Output the (X, Y) coordinate of the center of the cell containing the given text.  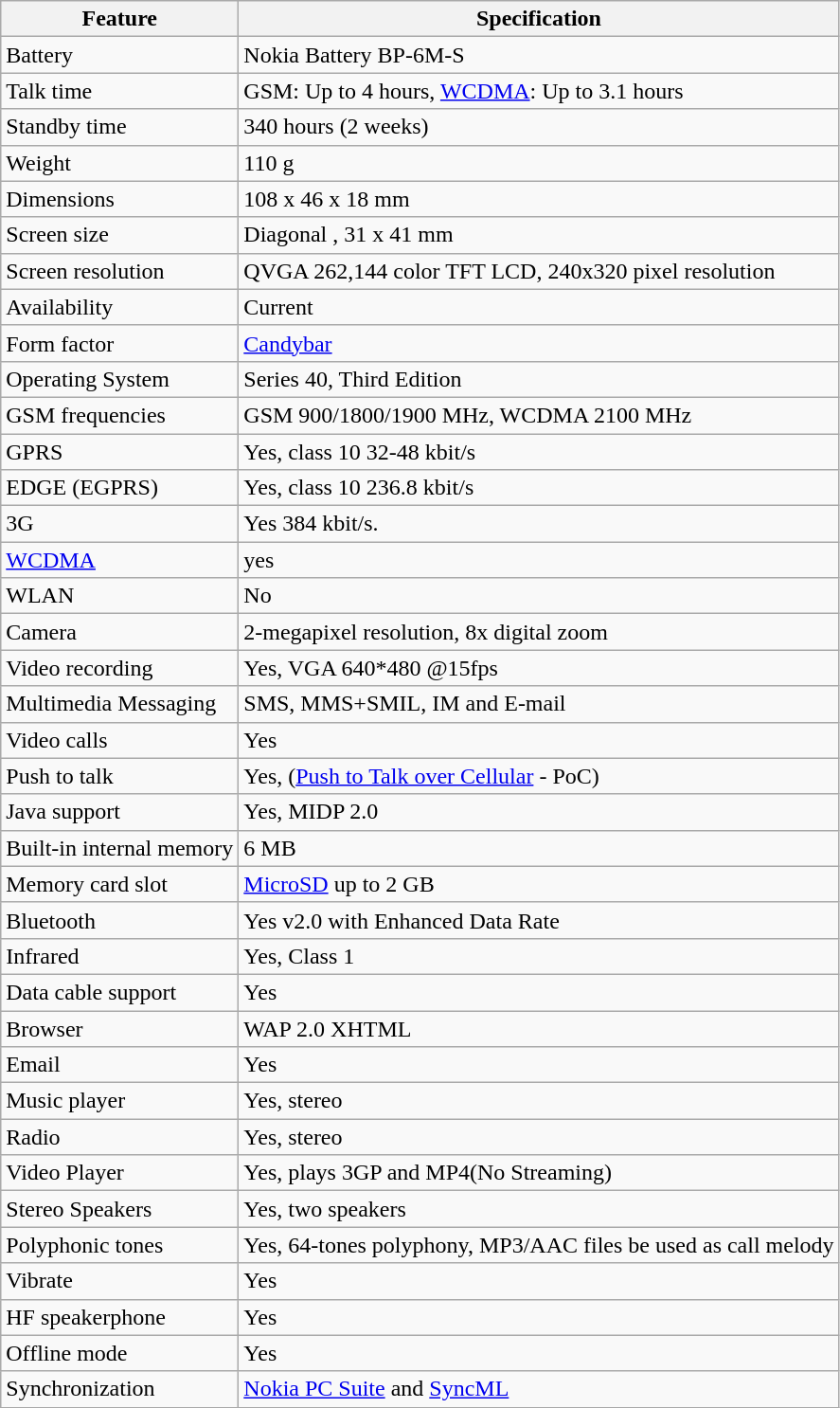
Specification (539, 19)
Bluetooth (119, 920)
Vibrate (119, 1281)
Standby time (119, 127)
Yes, two speakers (539, 1209)
Java support (119, 812)
2-megapixel resolution, 8x digital zoom (539, 632)
3G (119, 524)
Yes v2.0 with Enhanced Data Rate (539, 920)
yes (539, 560)
Polyphonic tones (119, 1245)
Data cable support (119, 992)
Dimensions (119, 199)
Radio (119, 1137)
Video recording (119, 668)
Weight (119, 163)
Yes, MIDP 2.0 (539, 812)
Operating System (119, 379)
Yes, class 10 236.8 kbit/s (539, 488)
Video Player (119, 1173)
Yes, Class 1 (539, 956)
Memory card slot (119, 884)
Infrared (119, 956)
Talk time (119, 91)
MicroSD up to 2 GB (539, 884)
GSM frequencies (119, 415)
Nokia Battery BP-6M-S (539, 55)
Yes, 64-tones polyphony, MP3/AAC files be used as call melody (539, 1245)
GPRS (119, 452)
Yes, plays 3GP and MP4(No Streaming) (539, 1173)
Availability (119, 307)
Music player (119, 1101)
Form factor (119, 343)
110 g (539, 163)
Yes, (Push to Talk over Cellular - PoC) (539, 776)
Nokia PC Suite and SyncML (539, 1389)
Diagonal , 31 x 41 mm (539, 235)
Feature (119, 19)
HF speakerphone (119, 1317)
Offline mode (119, 1353)
Synchronization (119, 1389)
EDGE (EGPRS) (119, 488)
6 MB (539, 848)
340 hours (2 weeks) (539, 127)
Push to talk (119, 776)
Yes, VGA 640*480 @15fps (539, 668)
GSM 900/1800/1900 MHz, WCDMA 2100 MHz (539, 415)
Stereo Speakers (119, 1209)
GSM: Up to 4 hours, WCDMA: Up to 3.1 hours (539, 91)
WAP 2.0 XHTML (539, 1028)
Battery (119, 55)
Built-in internal memory (119, 848)
SMS, MMS+SMIL, IM and E-mail (539, 704)
Screen resolution (119, 271)
Camera (119, 632)
Email (119, 1065)
Multimedia Messaging (119, 704)
Screen size (119, 235)
Yes 384 kbit/s. (539, 524)
WCDMA (119, 560)
108 x 46 x 18 mm (539, 199)
Series 40, Third Edition (539, 379)
No (539, 596)
Candybar (539, 343)
Yes, class 10 32-48 kbit/s (539, 452)
WLAN (119, 596)
Current (539, 307)
Video calls (119, 740)
QVGA 262,144 color TFT LCD, 240x320 pixel resolution (539, 271)
Browser (119, 1028)
